Scan for the cell matching the given text and deliver its (X, Y) coordinate at center. 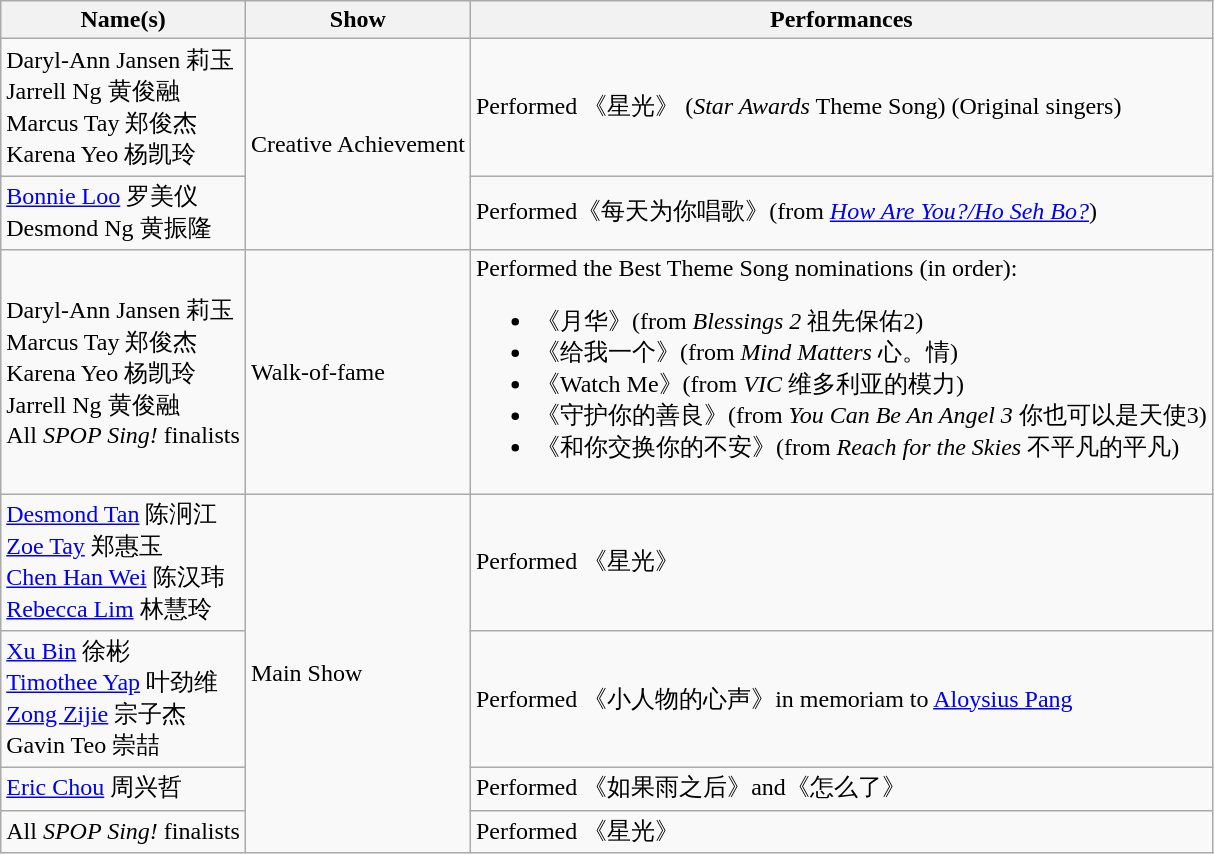
Performed 《星光》 (Star Awards Theme Song) (Original singers) (841, 108)
Creative Achievement (358, 144)
Daryl-Ann Jansen 莉玉Marcus Tay 郑俊杰 Karena Yeo 杨凯玲Jarrell Ng 黄俊融All SPOP Sing! finalists (124, 372)
All SPOP Sing! finalists (124, 832)
Walk-of-fame (358, 372)
Performed 《小人物的心声》in memoriam to Aloysius Pang (841, 700)
Show (358, 20)
Eric Chou 周兴哲 (124, 790)
Main Show (358, 674)
Daryl-Ann Jansen 莉玉 Jarrell Ng 黄俊融 Marcus Tay 郑俊杰 Karena Yeo 杨凯玲 (124, 108)
Xu Bin 徐彬Timothee Yap 叶劲维 Zong Zijie 宗子杰 Gavin Teo 崇喆 (124, 700)
Name(s) (124, 20)
Performances (841, 20)
Bonnie Loo 罗美仪 Desmond Ng 黄振隆 (124, 213)
Performed《每天为你唱歌》(from How Are You?/Ho Seh Bo?) (841, 213)
Performed 《如果雨之后》and《怎么了》 (841, 790)
Desmond Tan 陈泂江 Zoe Tay 郑惠玉Chen Han Wei 陈汉玮 Rebecca Lim 林慧玲 (124, 562)
